Find where the given text appears and provide that cell's center as [X, Y] coordinate. 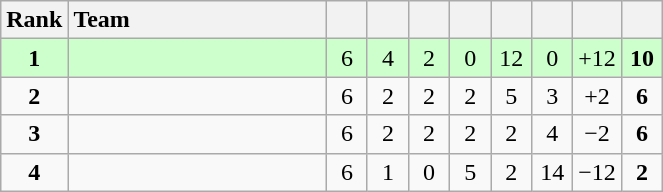
−2 [598, 134]
+12 [598, 58]
+2 [598, 96]
Rank [34, 20]
Team [198, 20]
10 [642, 58]
−12 [598, 172]
14 [552, 172]
12 [512, 58]
